Output the (x, y) coordinate of the center of the cell containing the given text.  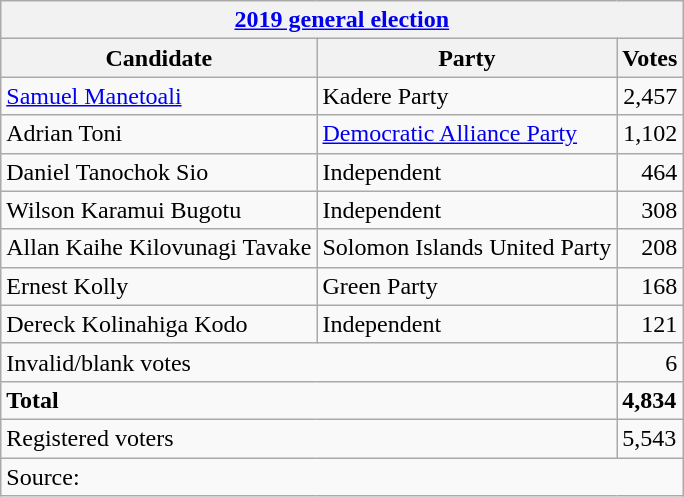
Total (309, 400)
Candidate (159, 58)
Source: (342, 477)
Green Party (467, 286)
Wilson Karamui Bugotu (159, 210)
Allan Kaihe Kilovunagi Tavake (159, 248)
308 (650, 210)
Party (467, 58)
Dereck Kolinahiga Kodo (159, 324)
2019 general election (342, 20)
4,834 (650, 400)
5,543 (650, 438)
Ernest Kolly (159, 286)
Samuel Manetoali (159, 96)
Votes (650, 58)
Democratic Alliance Party (467, 134)
Adrian Toni (159, 134)
464 (650, 172)
6 (650, 362)
Registered voters (309, 438)
121 (650, 324)
2,457 (650, 96)
1,102 (650, 134)
168 (650, 286)
Invalid/blank votes (309, 362)
Solomon Islands United Party (467, 248)
208 (650, 248)
Daniel Tanochok Sio (159, 172)
Kadere Party (467, 96)
